For the text-containing cell, return its midpoint in [X, Y] coordinate format. 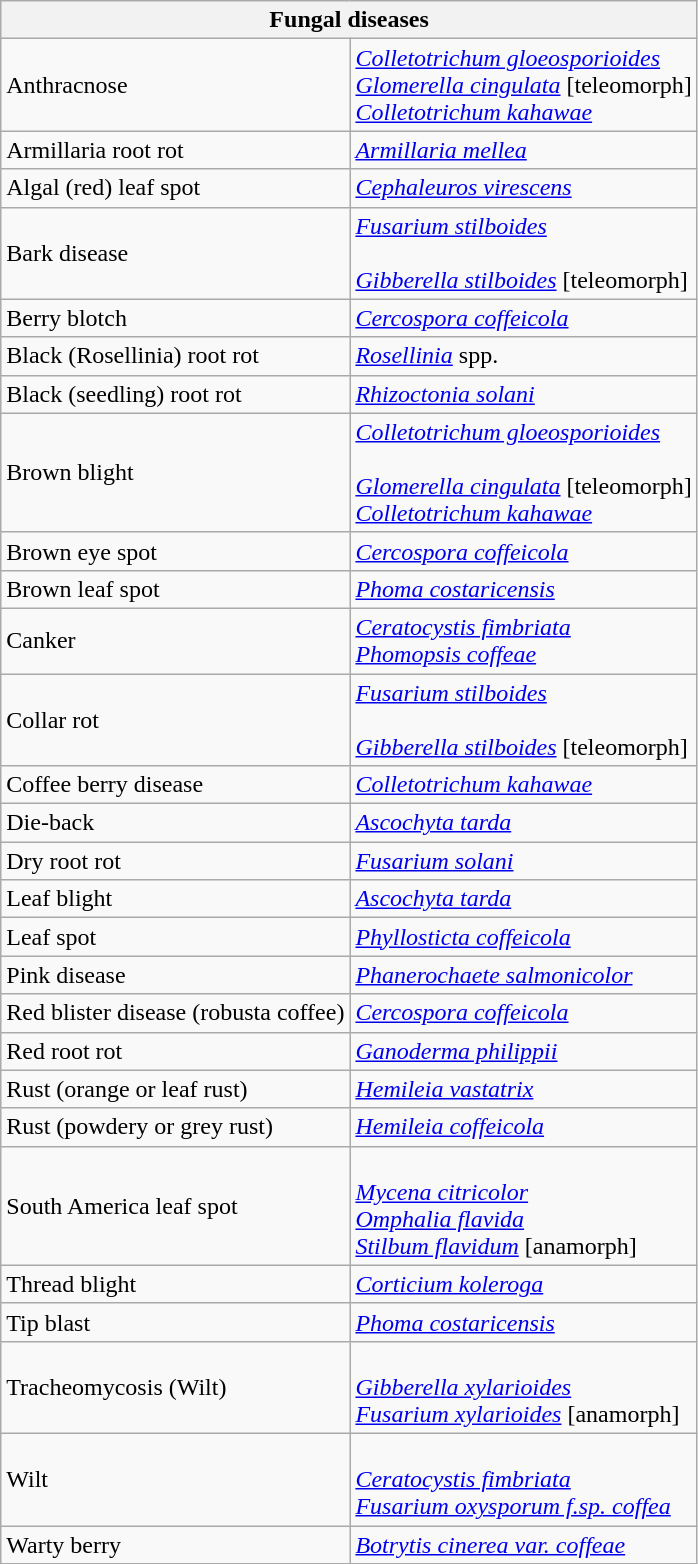
Mycena citricolor Omphalia flavida Stilbum flavidum [anamorph] [524, 1206]
Wilt [176, 1479]
Collar rot [176, 720]
Ganoderma philippii [524, 1051]
Coffee berry disease [176, 785]
Algal (red) leaf spot [176, 188]
Phyllosticta coffeicola [524, 937]
Corticium koleroga [524, 1284]
Thread blight [176, 1284]
Hemileia vastatrix [524, 1089]
Gibberella xylarioides Fusarium xylarioides [anamorph] [524, 1387]
Tip blast [176, 1322]
Leaf blight [176, 899]
Armillaria root rot [176, 150]
Colletotrichum gloeosporioides Glomerella cingulata [teleomorph] Colletotrichum kahawae [524, 472]
Fusarium solani [524, 861]
Red blister disease (robusta coffee) [176, 1013]
Phanerochaete salmonicolor [524, 975]
Botrytis cinerea var. coffeae [524, 1545]
Ceratocystis fimbriata Fusarium oxysporum f.sp. coffea [524, 1479]
Cephaleuros virescens [524, 188]
Colletotrichum gloeosporioidesGlomerella cingulata [teleomorph]Colletotrichum kahawae [524, 85]
Black (Rosellinia) root rot [176, 356]
Bark disease [176, 253]
South America leaf spot [176, 1206]
Leaf spot [176, 937]
Armillaria mellea [524, 150]
Die-back [176, 823]
Ceratocystis fimbriataPhomopsis coffeae [524, 640]
Black (seedling) root rot [176, 394]
Berry blotch [176, 318]
Anthracnose [176, 85]
Fungal diseases [350, 20]
Hemileia coffeicola [524, 1127]
Colletotrichum kahawae [524, 785]
Rust (orange or leaf rust) [176, 1089]
Brown blight [176, 472]
Canker [176, 640]
Dry root rot [176, 861]
Rosellinia spp. [524, 356]
Brown eye spot [176, 551]
Tracheomycosis (Wilt) [176, 1387]
Brown leaf spot [176, 589]
Red root rot [176, 1051]
Warty berry [176, 1545]
Rust (powdery or grey rust) [176, 1127]
Pink disease [176, 975]
Rhizoctonia solani [524, 394]
